Detect which cell encompasses the target text, then output its [x, y] center coordinate. 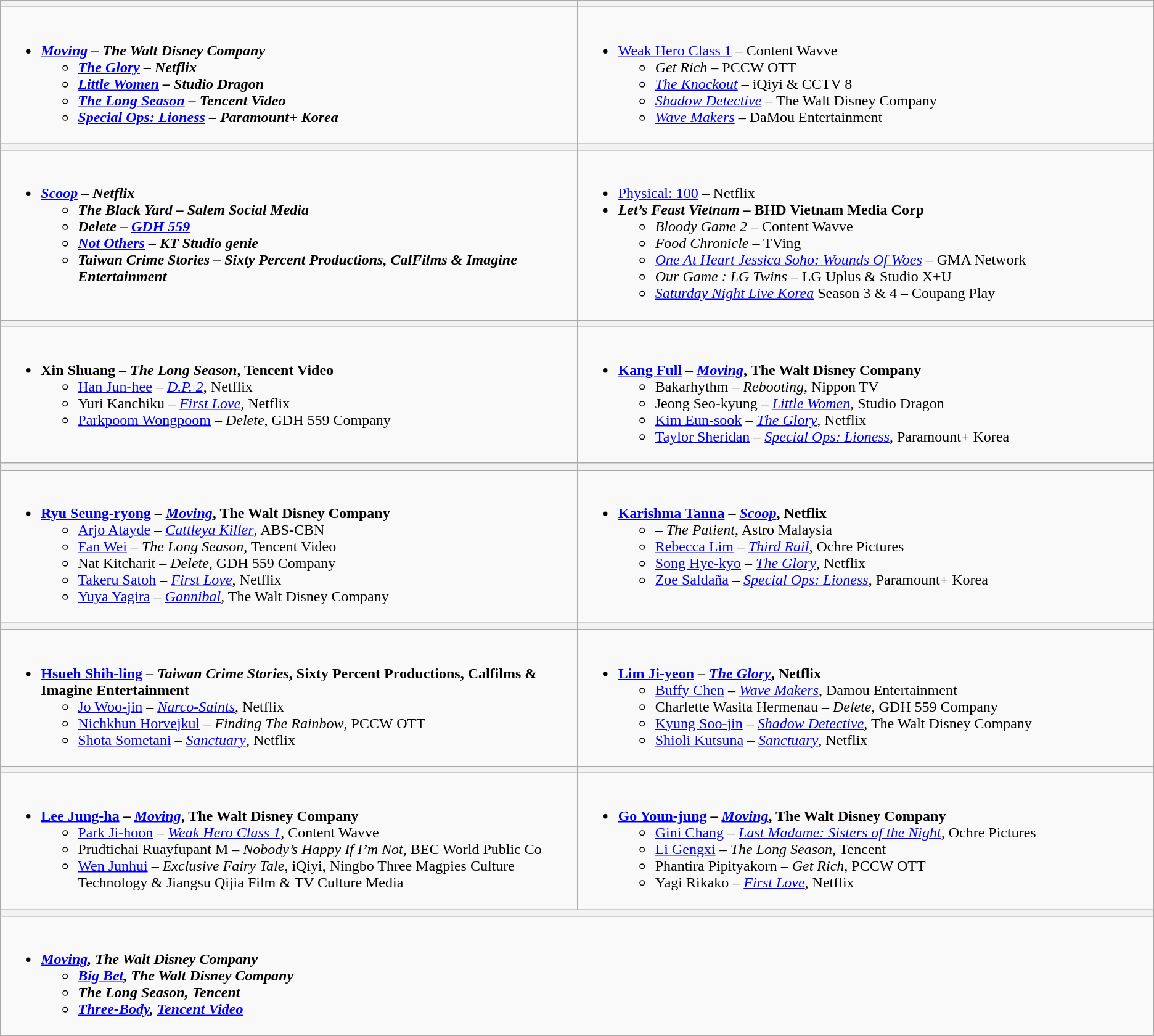
Moving, The Walt Disney Company Big Bet, The Walt Disney Company The Long Season, Tencent Three-Body, Tencent Video [577, 976]
